Pinpoint the cell where the given text exists, returning its (X, Y) midpoint coordinate. 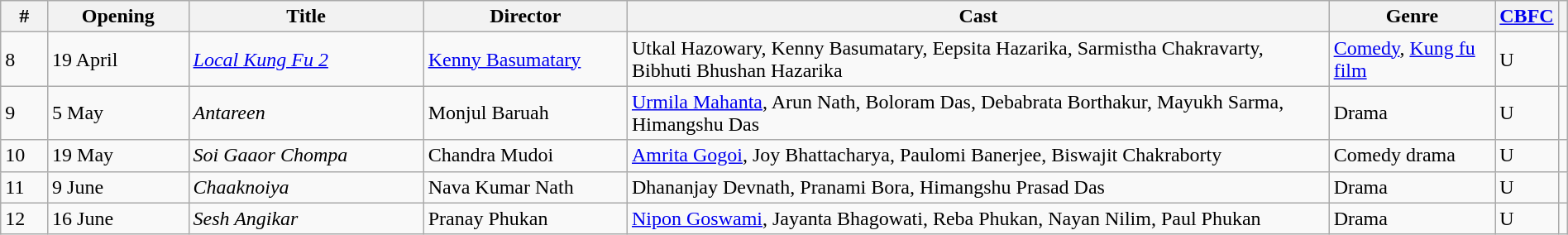
Local Kung Fu 2 (306, 60)
Chaaknoiya (306, 187)
Soi Gaaor Chompa (306, 156)
11 (25, 187)
10 (25, 156)
Genre (1413, 17)
Cast (978, 17)
Nava Kumar Nath (525, 187)
9 (25, 113)
Chandra Mudoi (525, 156)
Director (525, 17)
# (25, 17)
12 (25, 218)
Sesh Angikar (306, 218)
Comedy drama (1413, 156)
19 April (118, 60)
Pranay Phukan (525, 218)
CBFC (1527, 17)
Kenny Basumatary (525, 60)
Monjul Baruah (525, 113)
19 May (118, 156)
Antareen (306, 113)
8 (25, 60)
5 May (118, 113)
16 June (118, 218)
Urmila Mahanta, Arun Nath, Boloram Das, Debabrata Borthakur, Mayukh Sarma, Himangshu Das (978, 113)
Comedy, Kung fu film (1413, 60)
Nipon Goswami, Jayanta Bhagowati, Reba Phukan, Nayan Nilim, Paul Phukan (978, 218)
Utkal Hazowary, Kenny Basumatary, Eepsita Hazarika, Sarmistha Chakravarty, Bibhuti Bhushan Hazarika (978, 60)
Opening (118, 17)
Title (306, 17)
Amrita Gogoi, Joy Bhattacharya, Paulomi Banerjee, Biswajit Chakraborty (978, 156)
9 June (118, 187)
Dhananjay Devnath, Pranami Bora, Himangshu Prasad Das (978, 187)
